Extract the (x, y) coordinate from the center of the cell holding the provided text.  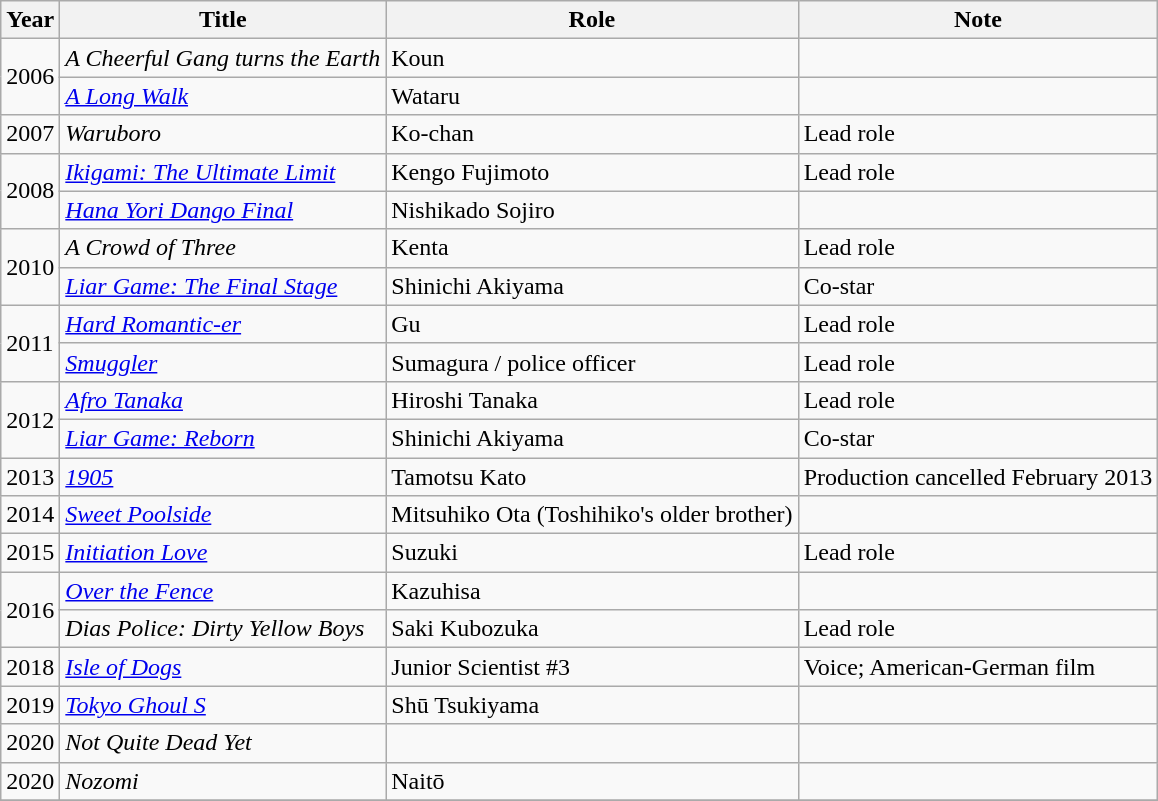
2015 (30, 553)
Voice; American-German film (978, 667)
A Long Walk (223, 96)
2007 (30, 134)
2016 (30, 610)
Kenta (592, 248)
2011 (30, 343)
Nozomi (223, 781)
Hana Yori Dango Final (223, 210)
Sweet Poolside (223, 515)
2012 (30, 419)
2010 (30, 267)
Shū Tsukiyama (592, 705)
Gu (592, 324)
A Crowd of Three (223, 248)
Wataru (592, 96)
A Cheerful Gang turns the Earth (223, 58)
2006 (30, 77)
Saki Kubozuka (592, 629)
Not Quite Dead Yet (223, 743)
Dias Police: Dirty Yellow Boys (223, 629)
Production cancelled February 2013 (978, 477)
1905 (223, 477)
Liar Game: Reborn (223, 438)
2019 (30, 705)
Tokyo Ghoul S (223, 705)
Ko-chan (592, 134)
Role (592, 20)
2008 (30, 191)
Liar Game: The Final Stage (223, 286)
2013 (30, 477)
Over the Fence (223, 591)
Suzuki (592, 553)
Sumagura / police officer (592, 362)
Smuggler (223, 362)
Mitsuhiko Ota (Toshihiko's older brother) (592, 515)
Koun (592, 58)
Title (223, 20)
Hard Romantic-er (223, 324)
Hiroshi Tanaka (592, 400)
Initiation Love (223, 553)
Afro Tanaka (223, 400)
Nishikado Sojiro (592, 210)
Kazuhisa (592, 591)
Tamotsu Kato (592, 477)
Note (978, 20)
Waruboro (223, 134)
Junior Scientist #3 (592, 667)
Kengo Fujimoto (592, 172)
Year (30, 20)
2018 (30, 667)
Naitō (592, 781)
2014 (30, 515)
Isle of Dogs (223, 667)
Ikigami: The Ultimate Limit (223, 172)
